Return [X, Y] of the center of cell containing provided text 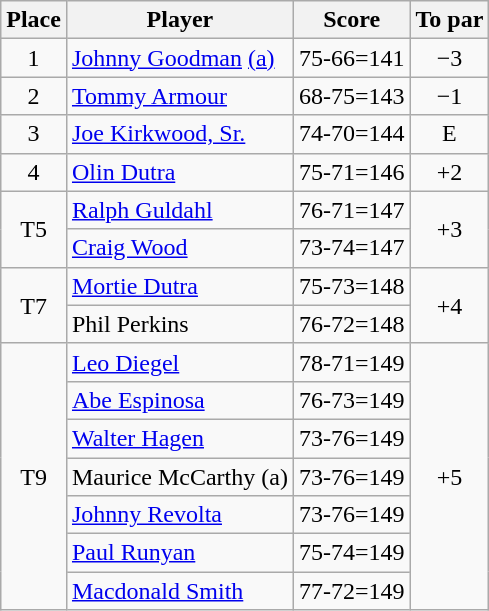
+3 [450, 229]
75-74=149 [352, 553]
T9 [34, 476]
68-75=143 [352, 96]
+2 [450, 172]
Score [352, 20]
T7 [34, 305]
75-73=148 [352, 286]
Mortie Dutra [180, 286]
+5 [450, 476]
3 [34, 134]
Phil Perkins [180, 324]
Walter Hagen [180, 438]
Maurice McCarthy (a) [180, 477]
Johnny Goodman (a) [180, 58]
−3 [450, 58]
76-71=147 [352, 210]
Abe Espinosa [180, 400]
Craig Wood [180, 248]
78-71=149 [352, 362]
73-74=147 [352, 248]
Joe Kirkwood, Sr. [180, 134]
1 [34, 58]
76-73=149 [352, 400]
77-72=149 [352, 591]
Johnny Revolta [180, 515]
74-70=144 [352, 134]
Place [34, 20]
Leo Diegel [180, 362]
Olin Dutra [180, 172]
2 [34, 96]
4 [34, 172]
75-71=146 [352, 172]
75-66=141 [352, 58]
Player [180, 20]
+4 [450, 305]
E [450, 134]
Ralph Guldahl [180, 210]
−1 [450, 96]
To par [450, 20]
76-72=148 [352, 324]
Macdonald Smith [180, 591]
Paul Runyan [180, 553]
Tommy Armour [180, 96]
T5 [34, 229]
